Search for the cell housing the specified text and yield its [x, y] center coordinate. 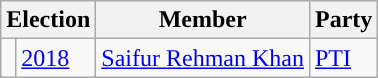
Saifur Rehman Khan [203, 58]
Member [203, 20]
PTI [343, 58]
Party [343, 20]
Election [48, 20]
2018 [56, 58]
